Find where the given text appears and provide that cell's center as (x, y) coordinate. 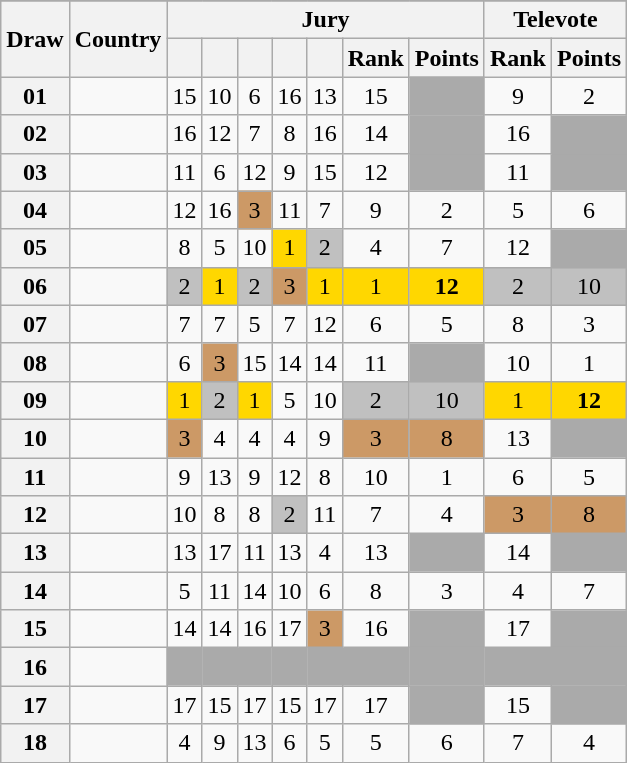
Draw (35, 39)
07 (35, 324)
Country (118, 39)
05 (35, 248)
Televote (555, 20)
08 (35, 362)
04 (35, 210)
01 (35, 96)
Jury (326, 20)
02 (35, 134)
18 (35, 743)
06 (35, 286)
03 (35, 172)
09 (35, 400)
